Locate the cell with the specified text and output its (x, y) center coordinate. 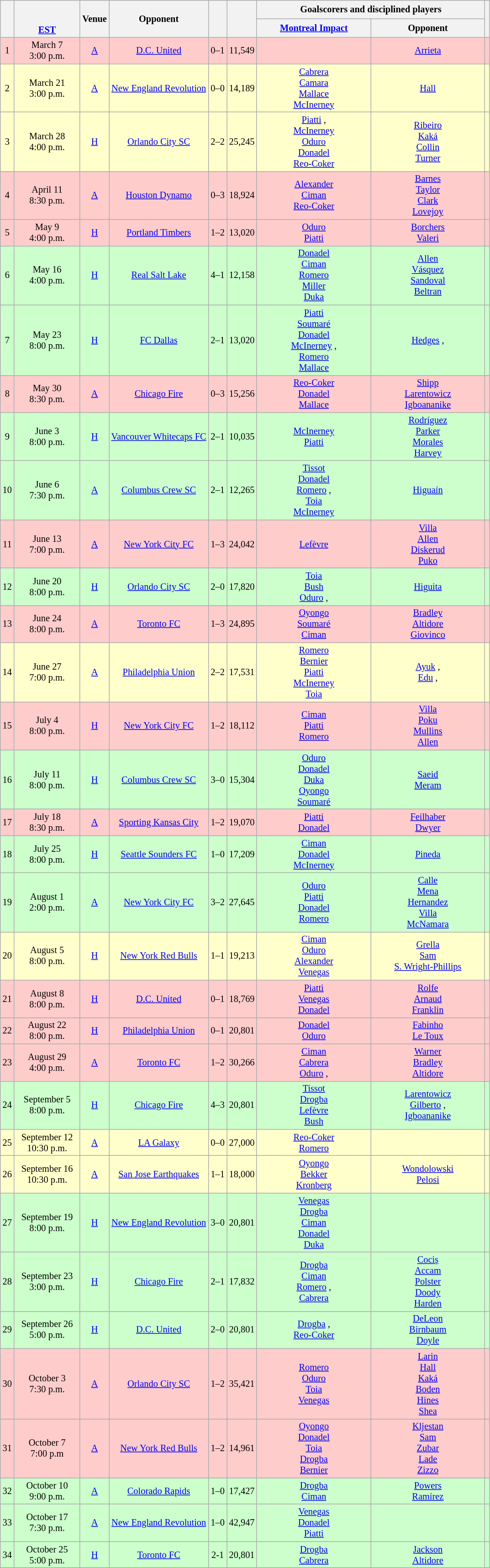
Higuaín (428, 490)
27,000 (242, 1143)
Grella Sam S. Wright-Phillips (428, 956)
August 12:00 p.m. (47, 902)
San Jose Earthquakes (159, 1174)
October 37:30 p.m. (47, 1384)
7 (7, 340)
August 88:00 p.m. (47, 999)
27 (7, 1222)
Villa Poku Mullins Allen (428, 726)
25,245 (242, 142)
August 228:00 p.m. (47, 1031)
5 (7, 233)
1 (7, 51)
17 (7, 822)
LA Galaxy (159, 1143)
Higuita (428, 587)
Alexander Ciman Reo-Coker (314, 195)
17,531 (242, 672)
Calle Mena Hernandez Villa McNamara (428, 902)
19,213 (242, 956)
October 255:00 p.m. (47, 1555)
May 164:00 p.m. (47, 275)
12,158 (242, 275)
Ribeiro Kaká Collin Turner (428, 142)
Drogba Ciman Romero , Cabrera (314, 1282)
3 (7, 142)
Oyongo Donadel Toia Drogba Bernier (314, 1448)
April 118:30 p.m. (47, 195)
September 1210:30 p.m. (47, 1143)
Lefèvre (314, 544)
Montreal Impact (314, 28)
22 (7, 1031)
August 58:00 p.m. (47, 956)
Wondolowski Pelosi (428, 1174)
Venegas Donadel Piatti (314, 1523)
Villa Allen Diskerud Puko (428, 544)
September 233:00 p.m. (47, 1282)
19,070 (242, 822)
Hedges , (428, 340)
Kljestan Sam Zubar Lade Zizzo (428, 1448)
18,924 (242, 195)
June 248:00 p.m. (47, 624)
July 188:30 p.m. (47, 822)
Oyongo Soumaré Ciman (314, 624)
32 (7, 1491)
May 238:00 p.m. (47, 340)
Ciman Donadel McInerney (314, 854)
42,947 (242, 1523)
July 48:00 p.m. (47, 726)
Romero Bernier Piatti McInerney Toia (314, 672)
September 265:00 p.m. (47, 1330)
FC Dallas (159, 340)
20 (7, 956)
28 (7, 1282)
11 (7, 544)
17,427 (242, 1491)
6 (7, 275)
33 (7, 1523)
Tissot Donadel Romero , Toia McInerney (314, 490)
Venue (94, 19)
17,820 (242, 587)
31 (7, 1448)
Fabinho Le Toux (428, 1031)
15 (7, 726)
29 (7, 1330)
12 (7, 587)
16 (7, 780)
34 (7, 1555)
14 (7, 672)
Cociș Accam Polster Doody Harden (428, 1282)
June 38:00 p.m. (47, 436)
10,035 (242, 436)
March 73:00 p.m. (47, 51)
June 277:00 p.m. (47, 672)
Ciman Oduro Alexander Venegas (314, 956)
12,265 (242, 490)
3–2 (217, 902)
17,832 (242, 1282)
Arrieta (428, 51)
11,549 (242, 51)
30,266 (242, 1062)
September 198:00 p.m. (47, 1222)
Rolfe Arnaud Franklin (428, 999)
2-1 (217, 1555)
4 (7, 195)
September 1610:30 p.m. (47, 1174)
35,421 (242, 1384)
15,256 (242, 394)
Borchers Valeri (428, 233)
Donadel Ciman Romero Miller Duka (314, 275)
Romero Oduro Toia Venegas (314, 1384)
21 (7, 999)
25 (7, 1143)
Saeid Meram (428, 780)
March 213:00 p.m. (47, 88)
Oduro Piatti (314, 233)
13 (7, 624)
Oyongo Bekker Kronberg (314, 1174)
Drogba Cabrera (314, 1555)
15,304 (242, 780)
May 94:00 p.m. (47, 233)
September 58:00 p.m. (47, 1105)
Larentowicz Gilberto , Igboananike (428, 1105)
24 (7, 1105)
Ayuk , Edu , (428, 672)
Ciman Cabrera Oduro , (314, 1062)
9 (7, 436)
Houston Dynamo (159, 195)
Tissot Drogba Lefèvre Bush (314, 1105)
Warner Bradley Altidore (428, 1062)
4–3 (217, 1105)
Venegas Drogba Ciman Donadel Duka (314, 1222)
Oduro Donadel Duka Oyongo Soumaré (314, 780)
23 (7, 1062)
4–1 (217, 275)
Sporting Kansas City (159, 822)
Ciman Piatti Romero (314, 726)
Donadel Oduro (314, 1031)
Larin Hall Kaká Boden Hines Shea (428, 1384)
Shipp Larentowicz Igboananike (428, 394)
July 118:00 p.m. (47, 780)
Piatti Soumaré Donadel McInerney , Romero Mallace (314, 340)
18 (7, 854)
Drogba Ciman (314, 1491)
June 208:00 p.m. (47, 587)
Cabrera Camara Mallace McInerney (314, 88)
Reo-Coker Romero (314, 1143)
18,000 (242, 1174)
Pineda (428, 854)
March 284:00 p.m. (47, 142)
Hall (428, 88)
Reo-Coker Donadel Mallace (314, 394)
Toia Bush Oduro , (314, 587)
14,961 (242, 1448)
26 (7, 1174)
June 67:30 p.m. (47, 490)
Drogba , Reo-Coker (314, 1330)
May 308:30 p.m. (47, 394)
19 (7, 902)
Piatti Venegas Donadel (314, 999)
10 (7, 490)
24,895 (242, 624)
July 258:00 p.m. (47, 854)
Powers Ramírez (428, 1491)
Rodríguez Parker Morales Harvey (428, 436)
Jackson Altidore (428, 1555)
18,769 (242, 999)
24,042 (242, 544)
27,645 (242, 902)
Barnes Taylor Clark Lovejoy (428, 195)
McInerney Piatti (314, 436)
Seattle Sounders FC (159, 854)
8 (7, 394)
14,189 (242, 88)
17,209 (242, 854)
Allen Vásquez Sandoval Beltran (428, 275)
August 294:00 p.m. (47, 1062)
October 109:00 p.m. (47, 1491)
October 77:00 p.m (47, 1448)
Portland Timbers (159, 233)
EST (47, 19)
June 137:00 p.m. (47, 544)
2 (7, 88)
Feilhaber Dwyer (428, 822)
Vancouver Whitecaps FC (159, 436)
Oduro Piatti Donadel Romero (314, 902)
Colorado Rapids (159, 1491)
Piatti , McInerney Oduro Donadel Reo-Coker (314, 142)
18,112 (242, 726)
Bradley Altidore Giovinco (428, 624)
Piatti Donadel (314, 822)
October 177:30 p.m. (47, 1523)
30 (7, 1384)
DeLeon Birnbaum Doyle (428, 1330)
Real Salt Lake (159, 275)
Goalscorers and disciplined players (371, 9)
